From the cell containing the given text, extract its center point as [X, Y] coordinate. 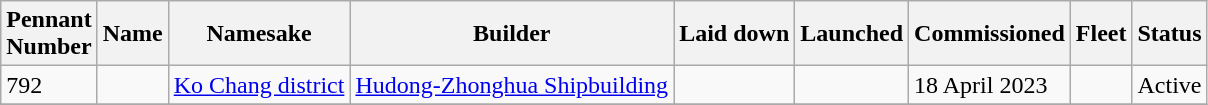
PennantNumber [49, 34]
Namesake [259, 34]
792 [49, 85]
Commissioned [990, 34]
Active [1170, 85]
18 April 2023 [990, 85]
Ko Chang district [259, 85]
Status [1170, 34]
Laid down [734, 34]
Hudong-Zhonghua Shipbuilding [512, 85]
Fleet [1101, 34]
Builder [512, 34]
Name [132, 34]
Launched [852, 34]
